Output the [x, y] coordinate of the center of the cell containing the given text.  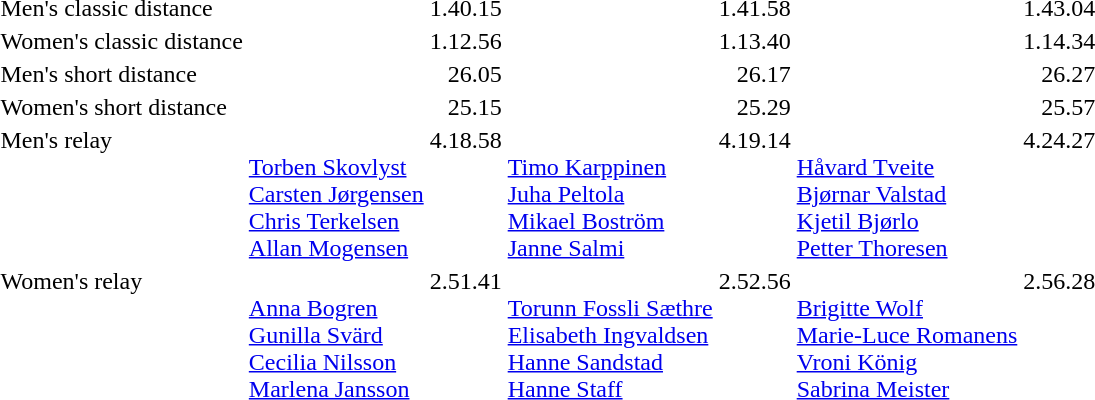
Håvard Tveite Bjørnar Valstad Kjetil Bjørlo Petter Thoresen [907, 194]
25.15 [466, 107]
25.29 [754, 107]
1.12.56 [466, 41]
26.17 [754, 74]
4.19.14 [754, 194]
1.13.40 [754, 41]
Timo Karppinen Juha Peltola Mikael Boström Janne Salmi [610, 194]
4.18.58 [466, 194]
26.05 [466, 74]
Torben Skovlyst Carsten Jørgensen Chris Terkelsen Allan Mogensen [336, 194]
